Search for the cell housing the specified text and yield its (X, Y) center coordinate. 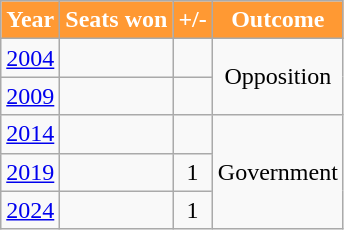
2019 (30, 172)
2009 (30, 96)
Seats won (116, 20)
2004 (30, 58)
2024 (30, 210)
Year (30, 20)
+/- (192, 20)
Outcome (278, 20)
Opposition (278, 77)
Government (278, 172)
2014 (30, 134)
